Pinpoint the cell where the given text exists, returning its (x, y) midpoint coordinate. 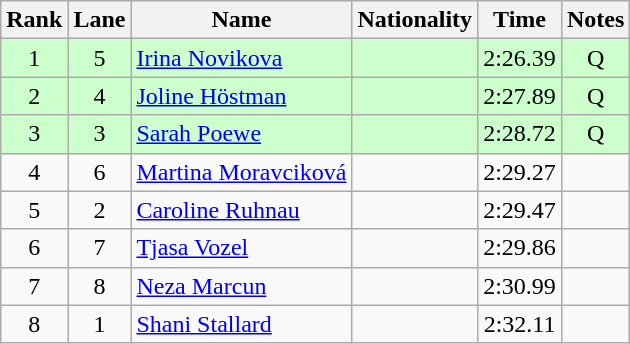
Shani Stallard (242, 324)
2:29.27 (520, 172)
2:32.11 (520, 324)
Name (242, 20)
Sarah Poewe (242, 134)
Irina Novikova (242, 58)
Nationality (415, 20)
Caroline Ruhnau (242, 210)
2:26.39 (520, 58)
Time (520, 20)
2:29.86 (520, 248)
Rank (34, 20)
Martina Moravciková (242, 172)
2:28.72 (520, 134)
Notes (595, 20)
2:29.47 (520, 210)
Joline Höstman (242, 96)
Tjasa Vozel (242, 248)
2:27.89 (520, 96)
Neza Marcun (242, 286)
2:30.99 (520, 286)
Lane (100, 20)
